Return the (X, Y) coordinate for the center point of the cell that contains the specified text.  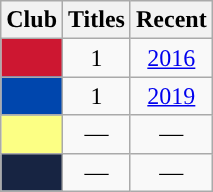
2016 (171, 58)
Club (32, 20)
Recent (171, 20)
Titles (97, 20)
2019 (171, 96)
